Provide the [X, Y] coordinate of the cell's center where the given text is located.  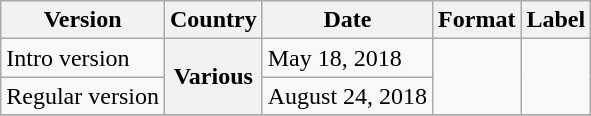
May 18, 2018 [347, 58]
Regular version [83, 96]
August 24, 2018 [347, 96]
Intro version [83, 58]
Country [213, 20]
Label [556, 20]
Various [213, 77]
Date [347, 20]
Version [83, 20]
Format [477, 20]
